Locate the cell with the specified text and output its (X, Y) center coordinate. 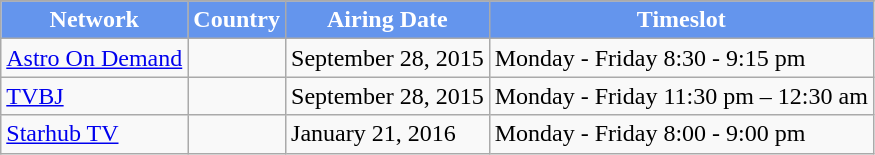
Network (94, 20)
TVBJ (94, 96)
Monday - Friday 11:30 pm – 12:30 am (681, 96)
Timeslot (681, 20)
January 21, 2016 (388, 134)
Airing Date (388, 20)
Monday - Friday 8:00 - 9:00 pm (681, 134)
Starhub TV (94, 134)
Monday - Friday 8:30 - 9:15 pm (681, 58)
Country (237, 20)
Astro On Demand (94, 58)
